Find where the given text appears and provide that cell's center as [x, y] coordinate. 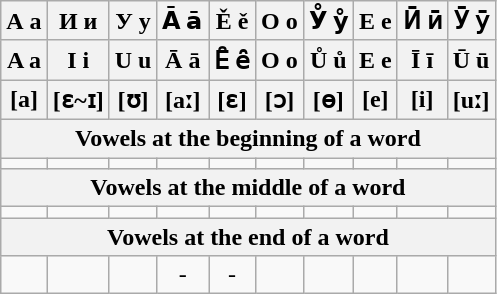
E e [375, 60]
[ɛ~ɪ] [78, 100]
[i] [422, 100]
A a [24, 60]
[ʊ] [133, 100]
Ě ě [232, 21]
[e] [375, 100]
[aː] [183, 100]
Ī ī [422, 60]
[uː] [471, 100]
Vowels at the beginning of a word [248, 138]
Ū ū [471, 60]
[ɵ] [328, 100]
Ā ā [183, 60]
[ɔ] [280, 100]
А̄ а̄ [183, 21]
Ȇ ȇ [232, 60]
Е е [375, 21]
Vowels at the middle of a word [248, 188]
О о [280, 21]
Ӣ ӣ [422, 21]
O o [280, 60]
[ɛ] [232, 100]
I i [78, 60]
А а [24, 21]
[a] [24, 100]
Ů ů [328, 60]
Ӯ ӯ [471, 21]
У̊ у̊ [328, 21]
Vowels at the end of a word [248, 237]
У у [133, 21]
И и [78, 21]
U u [133, 60]
